Determine the (x, y) coordinate at the center of the cell enclosing the given text.  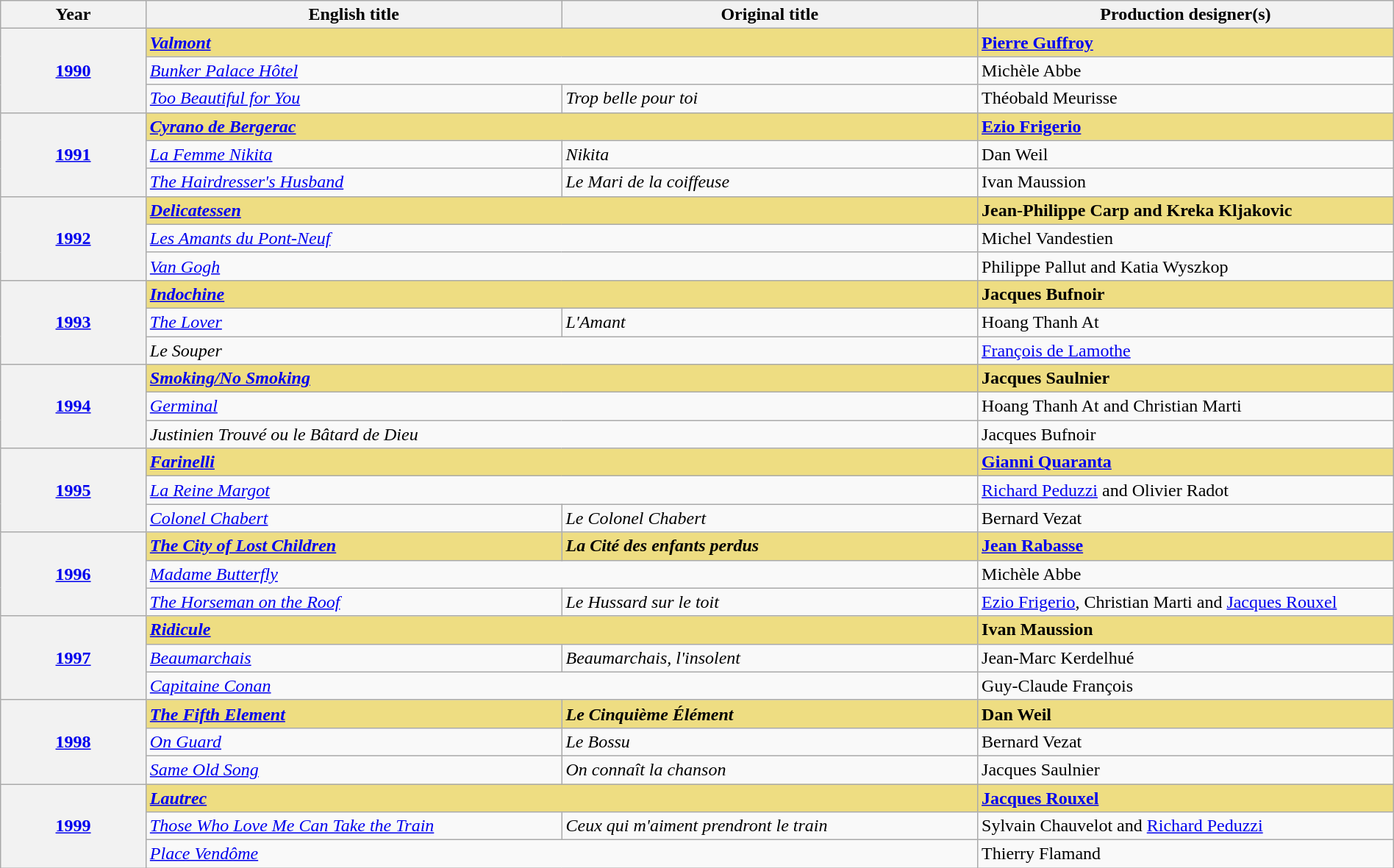
1991 (74, 154)
Jean-Philippe Carp and Kreka Kljakovic (1186, 210)
Hoang Thanh At and Christian Marti (1186, 406)
Philippe Pallut and Katia Wyszkop (1186, 266)
The City of Lost Children (354, 546)
Michel Vandestien (1186, 238)
The Lover (354, 322)
L'Amant (770, 322)
1996 (74, 574)
1993 (74, 322)
The Fifth Element (354, 714)
Those Who Love Me Can Take the Train (354, 826)
1992 (74, 238)
Théobald Meurisse (1186, 98)
Year (74, 15)
Ridicule (562, 630)
Guy-Claude François (1186, 686)
Justinien Trouvé ou le Bâtard de Dieu (562, 434)
The Hairdresser's Husband (354, 182)
On connaît la chanson (770, 770)
Le Souper (562, 351)
Trop belle pour toi (770, 98)
Ezio Frigerio, Christian Marti and Jacques Rouxel (1186, 602)
On Guard (354, 742)
Jean Rabasse (1186, 546)
Indochine (562, 294)
Le Cinquième Élément (770, 714)
Place Vendôme (562, 854)
1995 (74, 490)
Lautrec (562, 797)
Nikita (770, 154)
1997 (74, 658)
Bunker Palace Hôtel (562, 71)
Delicatessen (562, 210)
Original title (770, 15)
1990 (74, 71)
Gianni Quaranta (1186, 462)
Pierre Guffroy (1186, 43)
Ezio Frigerio (1186, 126)
Production designer(s) (1186, 15)
1998 (74, 742)
Jacques Rouxel (1186, 797)
La Femme Nikita (354, 154)
Germinal (562, 406)
English title (354, 15)
La Reine Margot (562, 490)
Richard Peduzzi and Olivier Radot (1186, 490)
Smoking/No Smoking (562, 379)
Les Amants du Pont-Neuf (562, 238)
Valmont (562, 43)
Colonel Chabert (354, 518)
Le Mari de la coiffeuse (770, 182)
Beaumarchais, l'insolent (770, 658)
Hoang Thanh At (1186, 322)
La Cité des enfants perdus (770, 546)
1994 (74, 406)
Thierry Flamand (1186, 854)
The Horseman on the Roof (354, 602)
Capitaine Conan (562, 686)
Ceux qui m'aiment prendront le train (770, 826)
1999 (74, 825)
Cyrano de Bergerac (562, 126)
Le Colonel Chabert (770, 518)
Jean-Marc Kerdelhué (1186, 658)
Le Hussard sur le toit (770, 602)
François de Lamothe (1186, 351)
Madame Butterfly (562, 574)
Sylvain Chauvelot and Richard Peduzzi (1186, 826)
Too Beautiful for You (354, 98)
Le Bossu (770, 742)
Beaumarchais (354, 658)
Same Old Song (354, 770)
Van Gogh (562, 266)
Farinelli (562, 462)
